Determine the (X, Y) coordinate at the center of the cell enclosing the given text.  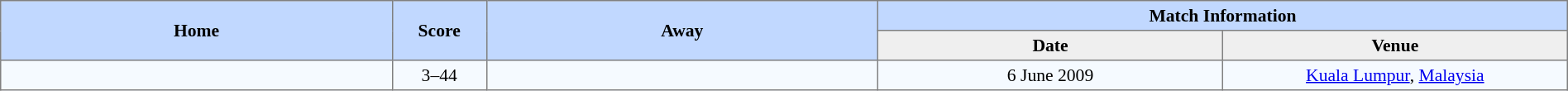
Venue (1394, 45)
Away (682, 31)
Match Information (1223, 16)
Date (1050, 45)
Home (197, 31)
3–44 (439, 75)
Kuala Lumpur, Malaysia (1394, 75)
6 June 2009 (1050, 75)
Score (439, 31)
